Find where the given text appears and provide that cell's center as [x, y] coordinate. 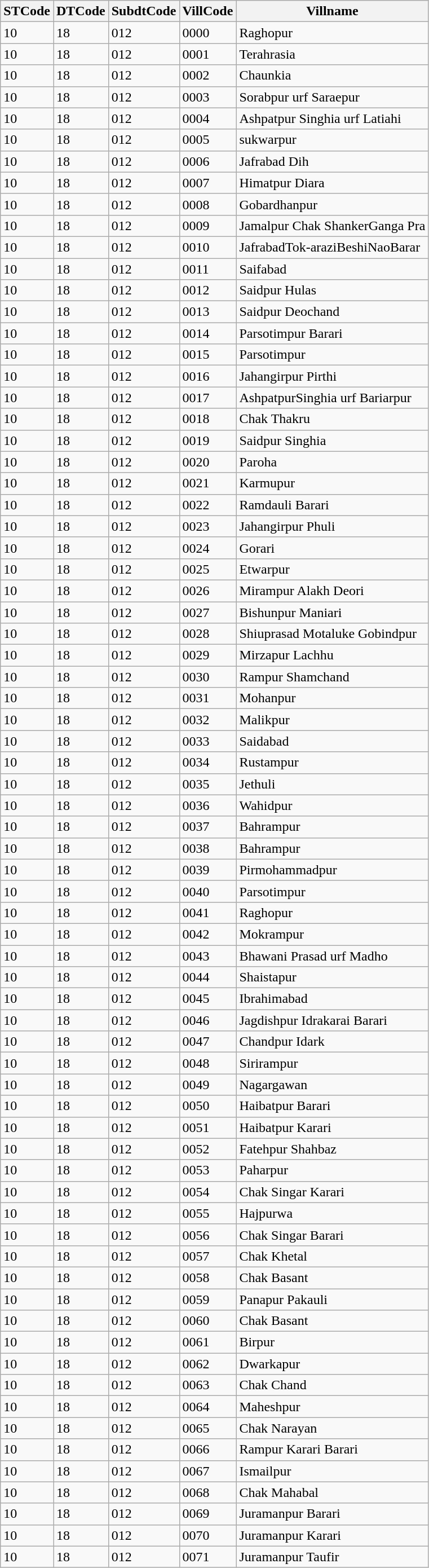
0030 [207, 677]
Chak Narayan [333, 1428]
Jamalpur Chak ShankerGanga Pra [333, 226]
0027 [207, 612]
Villname [333, 11]
Chak Singar Barari [333, 1235]
Gobardhanpur [333, 204]
Birpur [333, 1342]
Saidpur Singhia [333, 441]
0040 [207, 891]
0026 [207, 591]
0021 [207, 483]
0064 [207, 1407]
0024 [207, 548]
Mirzapur Lachhu [333, 655]
Shaistapur [333, 977]
Rampur Karari Barari [333, 1450]
Ismailpur [333, 1471]
Himatpur Diara [333, 183]
Karmupur [333, 483]
Hajpurwa [333, 1213]
Etwarpur [333, 569]
0041 [207, 913]
0059 [207, 1299]
Jagdishpur Idrakarai Barari [333, 1020]
Sorabpur urf Saraepur [333, 97]
Saifabad [333, 269]
Mirampur Alakh Deori [333, 591]
0025 [207, 569]
0065 [207, 1428]
0011 [207, 269]
0008 [207, 204]
0048 [207, 1063]
0061 [207, 1342]
Chak Singar Karari [333, 1192]
0042 [207, 934]
0016 [207, 376]
0038 [207, 848]
0054 [207, 1192]
Haibatpur Karari [333, 1127]
Saidpur Deochand [333, 312]
Shiuprasad Motaluke Gobindpur [333, 634]
0067 [207, 1471]
Parsotimpur Barari [333, 333]
0056 [207, 1235]
0000 [207, 33]
0053 [207, 1170]
Panapur Pakauli [333, 1299]
Chak Chand [333, 1385]
Dwarkapur [333, 1364]
sukwarpur [333, 140]
STCode [27, 11]
0028 [207, 634]
0043 [207, 956]
Paroha [333, 462]
0047 [207, 1042]
Juramanpur Barari [333, 1514]
SubdtCode [144, 11]
0006 [207, 161]
0034 [207, 763]
0031 [207, 698]
Jethuli [333, 784]
Pirmohammadpur [333, 870]
0046 [207, 1020]
Chak Khetal [333, 1256]
0062 [207, 1364]
0013 [207, 312]
0063 [207, 1385]
Mokrampur [333, 934]
Jafrabad Dih [333, 161]
0068 [207, 1492]
0050 [207, 1106]
0045 [207, 999]
Rampur Shamchand [333, 677]
Chaunkia [333, 76]
Chandpur Idark [333, 1042]
Ibrahimabad [333, 999]
0066 [207, 1450]
Juramanpur Karari [333, 1535]
0014 [207, 333]
Jahangirpur Pirthi [333, 376]
0069 [207, 1514]
0003 [207, 97]
0005 [207, 140]
0036 [207, 805]
0018 [207, 419]
0002 [207, 76]
0051 [207, 1127]
0001 [207, 54]
Bishunpur Maniari [333, 612]
Bhawani Prasad urf Madho [333, 956]
Sirirampur [333, 1063]
VillCode [207, 11]
Saidabad [333, 741]
Rustampur [333, 763]
0012 [207, 290]
Malikpur [333, 720]
0022 [207, 505]
0017 [207, 398]
Terahrasia [333, 54]
0060 [207, 1321]
0019 [207, 441]
Wahidpur [333, 805]
0055 [207, 1213]
AshpatpurSinghia urf Bariarpur [333, 398]
Jahangirpur Phuli [333, 526]
Ashpatpur Singhia urf Latiahi [333, 118]
JafrabadTok-araziBeshiNaoBarar [333, 247]
0032 [207, 720]
0052 [207, 1149]
0007 [207, 183]
Saidpur Hulas [333, 290]
0058 [207, 1278]
0057 [207, 1256]
0039 [207, 870]
Haibatpur Barari [333, 1106]
0033 [207, 741]
0049 [207, 1085]
0009 [207, 226]
0071 [207, 1557]
Nagargawan [333, 1085]
Maheshpur [333, 1407]
0004 [207, 118]
Juramanpur Taufir [333, 1557]
0035 [207, 784]
0070 [207, 1535]
Ramdauli Barari [333, 505]
0029 [207, 655]
Mohanpur [333, 698]
Gorari [333, 548]
Chak Mahabal [333, 1492]
0020 [207, 462]
DTCode [81, 11]
0037 [207, 827]
Paharpur [333, 1170]
0015 [207, 355]
0010 [207, 247]
0023 [207, 526]
Fatehpur Shahbaz [333, 1149]
0044 [207, 977]
Chak Thakru [333, 419]
